Identify which cell holds the provided text, then report its (X, Y) central coordinate. 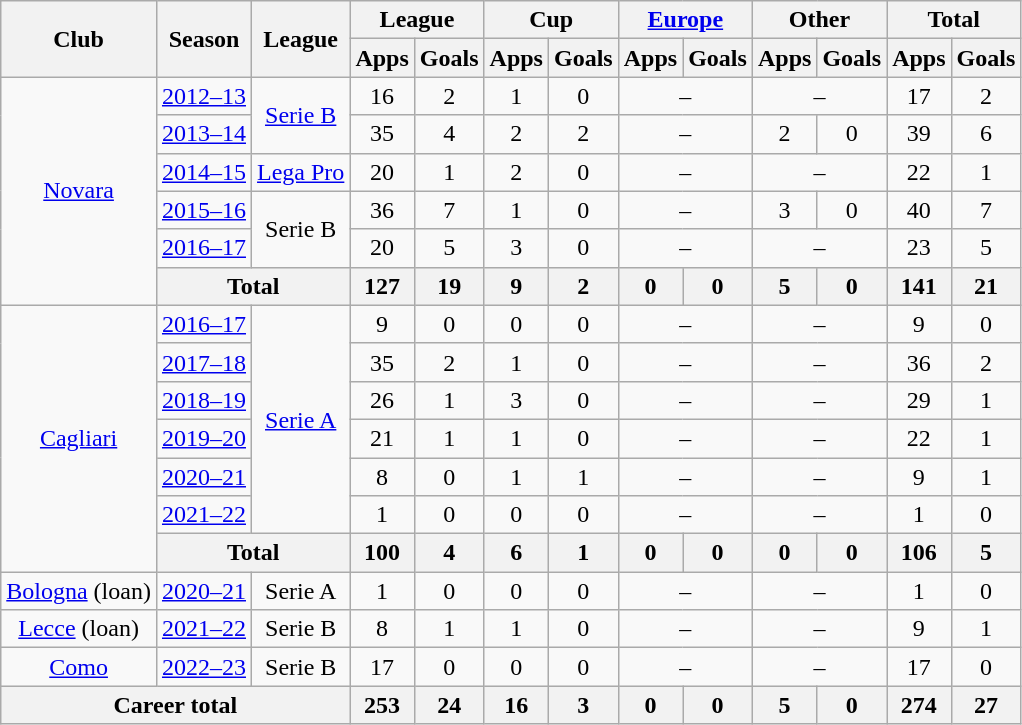
Cup (551, 20)
40 (919, 210)
2019–20 (204, 438)
Como (79, 667)
29 (919, 400)
2022–23 (204, 667)
Bologna (loan) (79, 591)
Career total (176, 705)
100 (382, 553)
253 (382, 705)
274 (919, 705)
Cagliari (79, 438)
2017–18 (204, 362)
19 (449, 286)
127 (382, 286)
39 (919, 134)
141 (919, 286)
Club (79, 39)
Novara (79, 191)
106 (919, 553)
Season (204, 39)
26 (382, 400)
23 (919, 248)
2012–13 (204, 96)
Europe (685, 20)
Other (819, 20)
2018–19 (204, 400)
2013–14 (204, 134)
27 (986, 705)
24 (449, 705)
Lecce (loan) (79, 629)
2014–15 (204, 172)
2015–16 (204, 210)
Lega Pro (301, 172)
